Determine the [X, Y] coordinate at the center of the cell enclosing the given text.  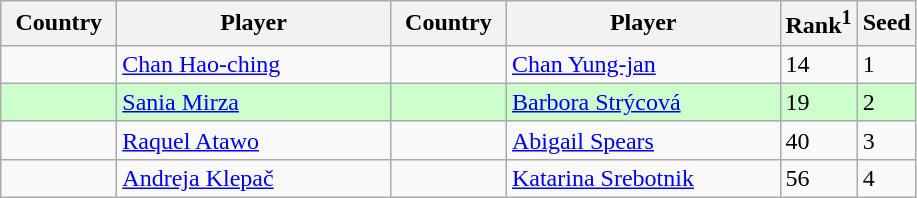
Seed [886, 24]
Abigail Spears [643, 140]
14 [818, 64]
Barbora Strýcová [643, 102]
2 [886, 102]
3 [886, 140]
Rank1 [818, 24]
Katarina Srebotnik [643, 178]
1 [886, 64]
Sania Mirza [254, 102]
Andreja Klepač [254, 178]
4 [886, 178]
40 [818, 140]
56 [818, 178]
Chan Hao-ching [254, 64]
Chan Yung-jan [643, 64]
19 [818, 102]
Raquel Atawo [254, 140]
